Search for the cell housing the specified text and yield its (X, Y) center coordinate. 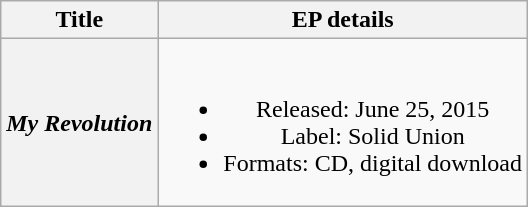
EP details (343, 20)
My Revolution (80, 122)
Title (80, 20)
Released: June 25, 2015Label: Solid UnionFormats: CD, digital download (343, 122)
